Detect which cell encompasses the target text, then output its (X, Y) center coordinate. 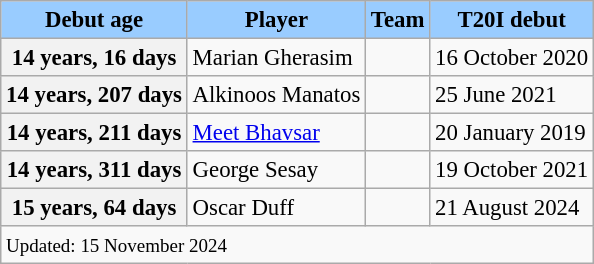
19 October 2021 (512, 170)
16 October 2020 (512, 58)
20 January 2019 (512, 133)
Player (276, 20)
Team (398, 20)
Updated: 15 November 2024 (298, 245)
25 June 2021 (512, 95)
15 years, 64 days (94, 208)
Oscar Duff (276, 208)
Meet Bhavsar (276, 133)
Marian Gherasim (276, 58)
Alkinoos Manatos (276, 95)
T20I debut (512, 20)
21 August 2024 (512, 208)
14 years, 207 days (94, 95)
George Sesay (276, 170)
14 years, 211 days (94, 133)
Debut age (94, 20)
14 years, 311 days (94, 170)
14 years, 16 days (94, 58)
